Capture the cell that displays the provided text and extract its (X, Y) central coordinate. 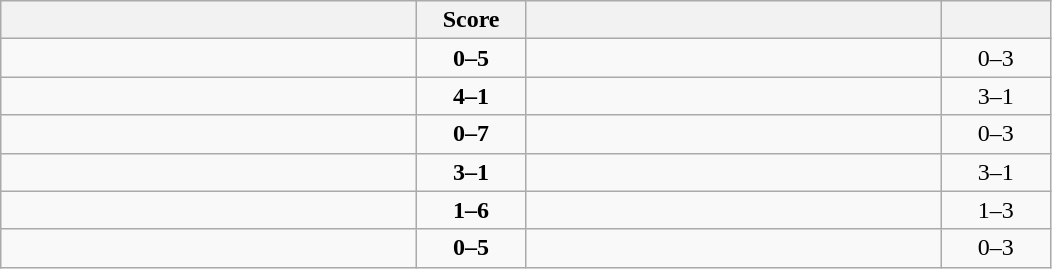
4–1 (472, 96)
0–7 (472, 134)
1–3 (996, 210)
1–6 (472, 210)
Score (472, 20)
